Determine the [x, y] coordinate at the center of the cell enclosing the given text.  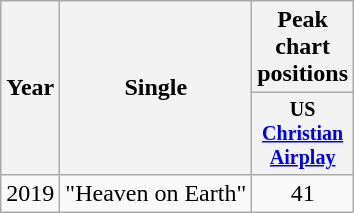
Single [156, 88]
41 [303, 193]
US Christian Airplay [303, 134]
Year [30, 88]
Peak chart positions [303, 47]
2019 [30, 193]
"Heaven on Earth" [156, 193]
